Pinpoint the cell where the given text exists, returning its [x, y] midpoint coordinate. 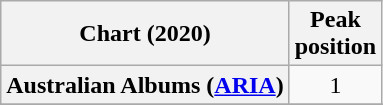
Chart (2020) [145, 34]
Peakposition [335, 34]
Australian Albums (ARIA) [145, 85]
1 [335, 85]
